Search for the cell housing the specified text and yield its (x, y) center coordinate. 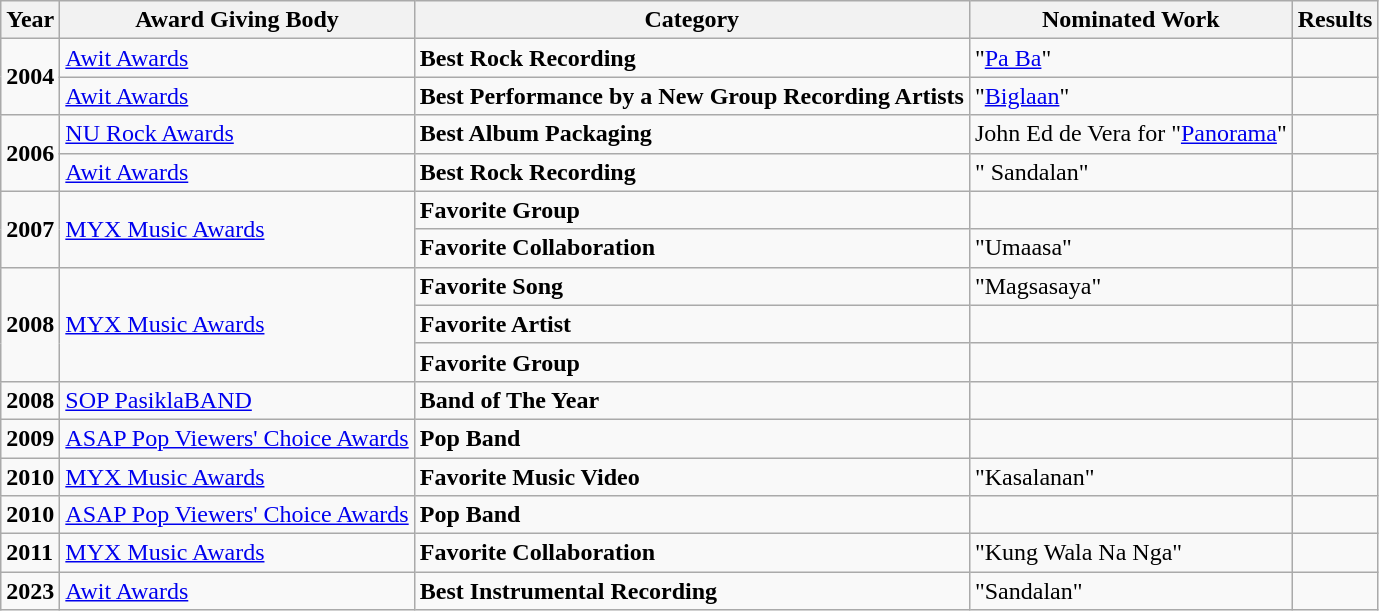
"Magsasaya" (1130, 286)
"Kung Wala Na Nga" (1130, 553)
Favorite Song (692, 286)
Nominated Work (1130, 20)
Favorite Music Video (692, 477)
2004 (30, 77)
Best Album Packaging (692, 134)
"Pa Ba" (1130, 58)
"Kasalanan" (1130, 477)
"Biglaan" (1130, 96)
Category (692, 20)
Results (1335, 20)
NU Rock Awards (237, 134)
Best Performance by a New Group Recording Artists (692, 96)
" Sandalan" (1130, 172)
Year (30, 20)
SOP PasiklaBAND (237, 400)
Best Instrumental Recording (692, 591)
2009 (30, 438)
2007 (30, 229)
2011 (30, 553)
Band of The Year (692, 400)
"Umaasa" (1130, 248)
John Ed de Vera for "Panorama" (1130, 134)
Favorite Artist (692, 324)
"Sandalan" (1130, 591)
2006 (30, 153)
Award Giving Body (237, 20)
2023 (30, 591)
